Scan for the cell matching the given text and deliver its (x, y) coordinate at center. 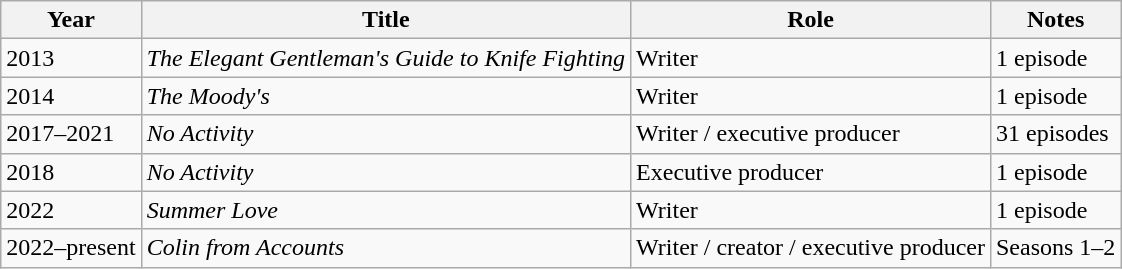
Writer / executive producer (811, 134)
2022–present (71, 248)
Role (811, 20)
2022 (71, 210)
Seasons 1–2 (1055, 248)
Writer / creator / executive producer (811, 248)
Title (386, 20)
2017–2021 (71, 134)
2014 (71, 96)
The Moody's (386, 96)
The Elegant Gentleman's Guide to Knife Fighting (386, 58)
Summer Love (386, 210)
2013 (71, 58)
Colin from Accounts (386, 248)
2018 (71, 172)
Notes (1055, 20)
Year (71, 20)
31 episodes (1055, 134)
Executive producer (811, 172)
